From the cell containing the given text, extract its center point as [X, Y] coordinate. 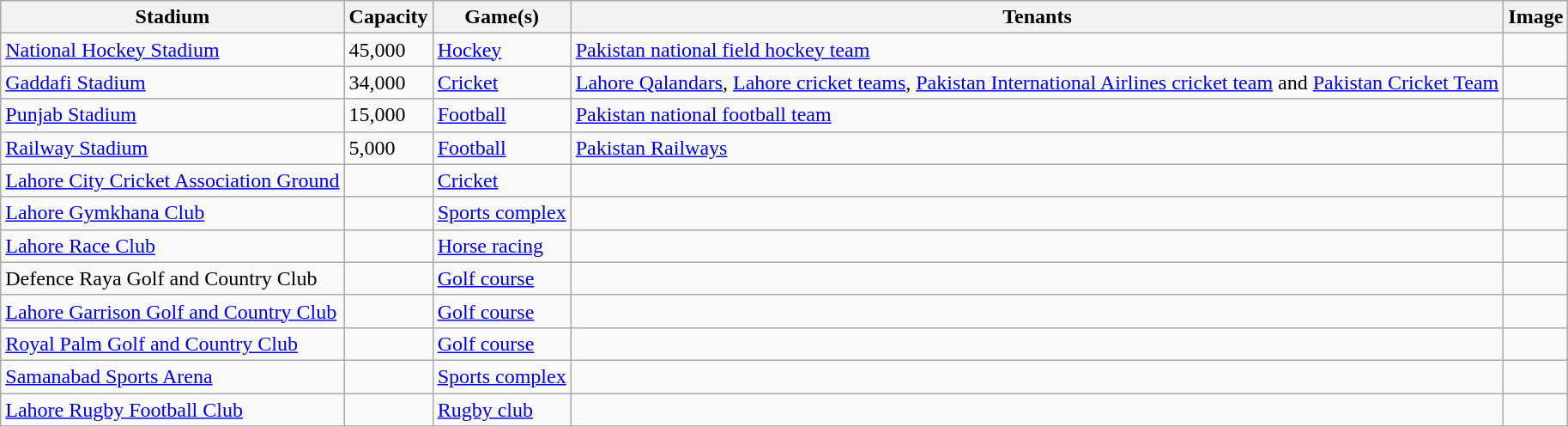
Hockey [501, 50]
Game(s) [501, 17]
Pakistan Railways [1037, 148]
Railway Stadium [173, 148]
Samanabad Sports Arena [173, 376]
Lahore City Cricket Association Ground [173, 180]
Pakistan national football team [1037, 115]
Stadium [173, 17]
Lahore Rugby Football Club [173, 410]
Pakistan national field hockey team [1037, 50]
Rugby club [501, 410]
National Hockey Stadium [173, 50]
Punjab Stadium [173, 115]
Lahore Qalandars, Lahore cricket teams, Pakistan International Airlines cricket team and Pakistan Cricket Team [1037, 82]
Lahore Garrison Golf and Country Club [173, 311]
Capacity [388, 17]
45,000 [388, 50]
5,000 [388, 148]
Gaddafi Stadium [173, 82]
Lahore Gymkhana Club [173, 213]
Tenants [1037, 17]
Horse racing [501, 246]
34,000 [388, 82]
Royal Palm Golf and Country Club [173, 344]
Defence Raya Golf and Country Club [173, 278]
15,000 [388, 115]
Image [1536, 17]
Lahore Race Club [173, 246]
